Determine the (x, y) coordinate at the center of the cell enclosing the given text.  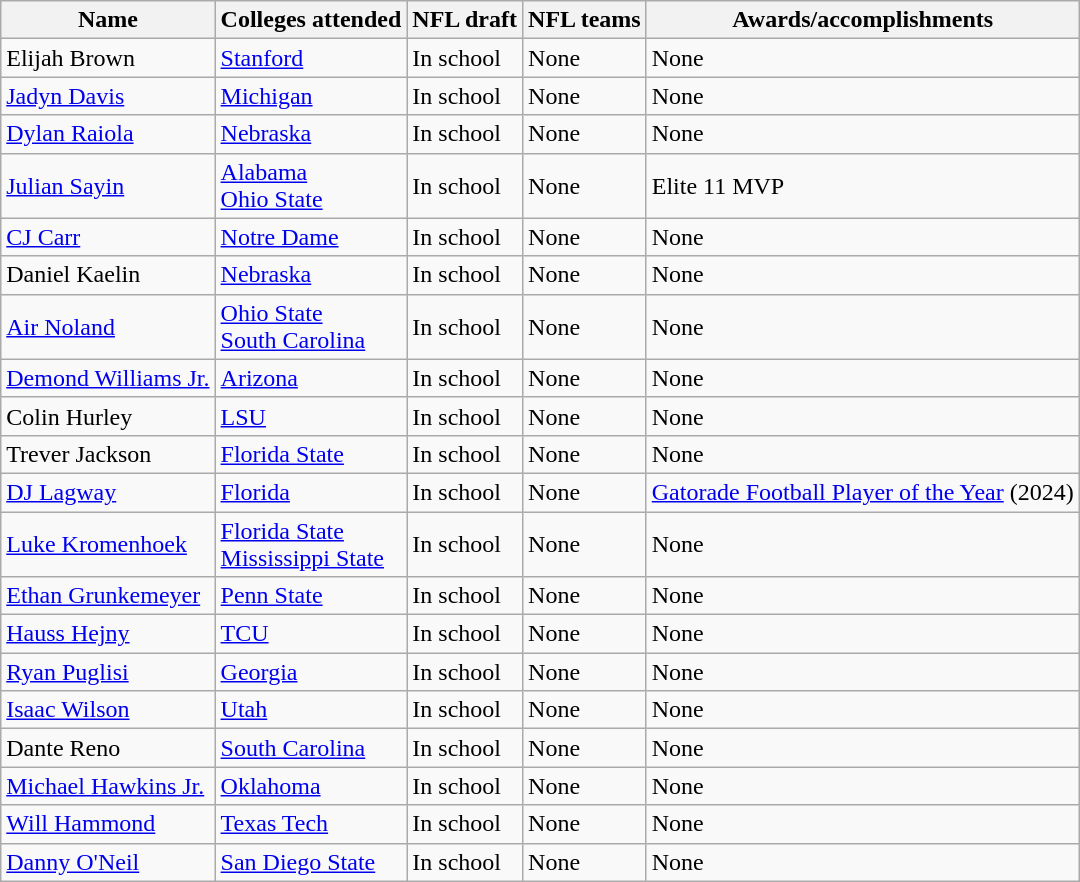
CJ Carr (108, 237)
Elijah Brown (108, 58)
Luke Kromenhoek (108, 544)
Florida StateMississippi State (311, 544)
Arizona (311, 378)
Elite 11 MVP (862, 186)
Penn State (311, 596)
Colin Hurley (108, 416)
Stanford (311, 58)
Michael Hawkins Jr. (108, 786)
LSU (311, 416)
NFL draft (465, 20)
Florida State (311, 454)
NFL teams (585, 20)
DJ Lagway (108, 492)
Name (108, 20)
Awards/accomplishments (862, 20)
Ryan Puglisi (108, 672)
Air Noland (108, 326)
San Diego State (311, 862)
Isaac Wilson (108, 710)
Dante Reno (108, 748)
Hauss Hejny (108, 634)
Georgia (311, 672)
Texas Tech (311, 824)
South Carolina (311, 748)
Dylan Raiola (108, 134)
Danny O'Neil (108, 862)
Michigan (311, 96)
Demond Williams Jr. (108, 378)
Notre Dame (311, 237)
Julian Sayin (108, 186)
Oklahoma (311, 786)
Jadyn Davis (108, 96)
Ohio StateSouth Carolina (311, 326)
Colleges attended (311, 20)
Utah (311, 710)
TCU (311, 634)
Gatorade Football Player of the Year (2024) (862, 492)
Florida (311, 492)
Alabama Ohio State (311, 186)
Will Hammond (108, 824)
Daniel Kaelin (108, 275)
Trever Jackson (108, 454)
Ethan Grunkemeyer (108, 596)
